Scan for the cell matching the given text and deliver its (X, Y) coordinate at center. 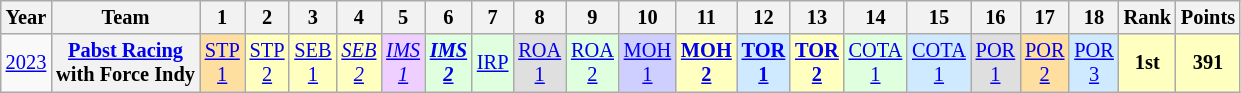
IMS1 (403, 63)
ROA2 (592, 63)
ROA1 (540, 63)
STP2 (268, 63)
2 (268, 17)
13 (816, 17)
IMS2 (448, 63)
TOR1 (764, 63)
15 (939, 17)
1st (1148, 63)
7 (492, 17)
Rank (1148, 17)
POR2 (1044, 63)
14 (876, 17)
SEB1 (312, 63)
18 (1094, 17)
2023 (26, 63)
Team (126, 17)
10 (648, 17)
Year (26, 17)
12 (764, 17)
STP1 (222, 63)
Pabst Racingwith Force Indy (126, 63)
3 (312, 17)
9 (592, 17)
1 (222, 17)
16 (996, 17)
8 (540, 17)
5 (403, 17)
POR1 (996, 63)
11 (706, 17)
6 (448, 17)
MOH1 (648, 63)
TOR2 (816, 63)
MOH2 (706, 63)
Points (1208, 17)
POR3 (1094, 63)
17 (1044, 17)
IRP (492, 63)
4 (358, 17)
SEB2 (358, 63)
391 (1208, 63)
